Pinpoint the cell where the given text exists, returning its [X, Y] midpoint coordinate. 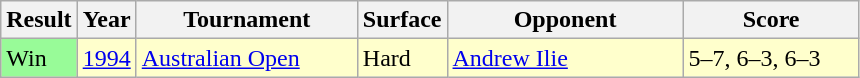
Opponent [565, 20]
1994 [106, 58]
Surface [402, 20]
Year [106, 20]
Hard [402, 58]
Result [39, 20]
Score [771, 20]
5–7, 6–3, 6–3 [771, 58]
Win [39, 58]
Andrew Ilie [565, 58]
Australian Open [246, 58]
Tournament [246, 20]
